Identify which cell holds the provided text, then report its (X, Y) central coordinate. 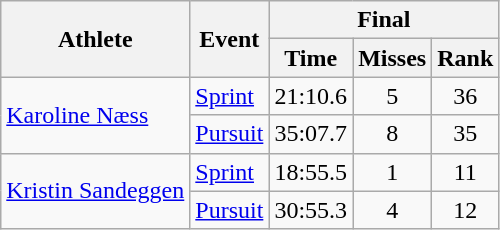
11 (466, 172)
5 (392, 96)
21:10.6 (311, 96)
35:07.7 (311, 134)
36 (466, 96)
Rank (466, 58)
4 (392, 210)
Event (230, 39)
8 (392, 134)
Karoline Næss (96, 115)
18:55.5 (311, 172)
Kristin Sandeggen (96, 191)
30:55.3 (311, 210)
Final (384, 20)
Misses (392, 58)
Time (311, 58)
35 (466, 134)
1 (392, 172)
Athlete (96, 39)
12 (466, 210)
